Scan for the cell matching the given text and deliver its [x, y] coordinate at center. 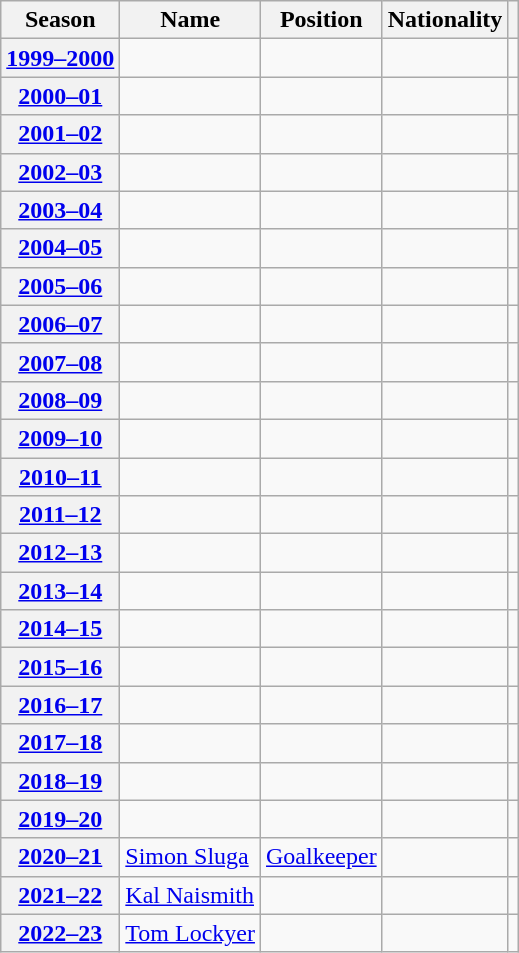
2016–17 [60, 705]
2017–18 [60, 743]
2011–12 [60, 515]
2012–13 [60, 553]
2010–11 [60, 477]
2005–06 [60, 286]
Goalkeeper [321, 857]
2000–01 [60, 96]
Simon Sluga [190, 857]
Name [190, 20]
2019–20 [60, 819]
Nationality [445, 20]
2006–07 [60, 324]
Season [60, 20]
Tom Lockyer [190, 933]
2020–21 [60, 857]
2021–22 [60, 895]
2009–10 [60, 438]
Position [321, 20]
2002–03 [60, 172]
2008–09 [60, 400]
2018–19 [60, 781]
2022–23 [60, 933]
2004–05 [60, 248]
2013–14 [60, 591]
2014–15 [60, 629]
2015–16 [60, 667]
2003–04 [60, 210]
2001–02 [60, 134]
2007–08 [60, 362]
Kal Naismith [190, 895]
1999–2000 [60, 58]
